Pinpoint the cell where the given text exists, returning its (x, y) midpoint coordinate. 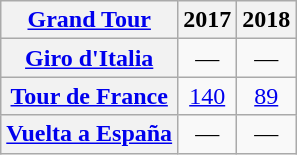
Giro d'Italia (90, 58)
Tour de France (90, 96)
2017 (208, 20)
140 (208, 96)
89 (266, 96)
Grand Tour (90, 20)
Vuelta a España (90, 134)
2018 (266, 20)
